From the cell containing the given text, extract its center point as (X, Y) coordinate. 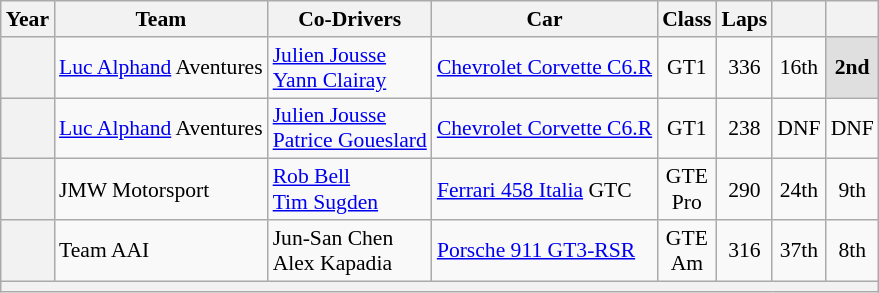
8th (852, 250)
Car (544, 19)
Co-Drivers (350, 19)
290 (745, 190)
238 (745, 128)
GTEPro (686, 190)
16th (798, 68)
Porsche 911 GT3-RSR (544, 250)
JMW Motorsport (161, 190)
Rob Bell Tim Sugden (350, 190)
9th (852, 190)
Year (28, 19)
GTEAm (686, 250)
37th (798, 250)
Julien Jousse Yann Clairay (350, 68)
Julien Jousse Patrice Goueslard (350, 128)
Team (161, 19)
Team AAI (161, 250)
Ferrari 458 Italia GTC (544, 190)
336 (745, 68)
Laps (745, 19)
2nd (852, 68)
316 (745, 250)
24th (798, 190)
Class (686, 19)
Jun-San Chen Alex Kapadia (350, 250)
